Detect which cell encompasses the target text, then output its [x, y] center coordinate. 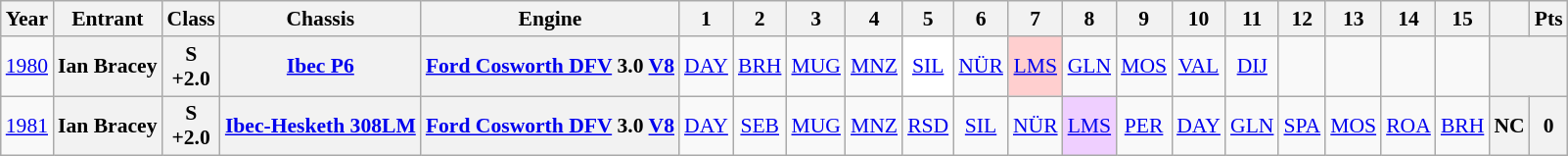
VAL [1198, 67]
RSD [928, 126]
12 [1302, 19]
SEB [760, 126]
11 [1252, 19]
Chassis [321, 19]
13 [1353, 19]
1981 [27, 126]
NC [1509, 126]
Ibec P6 [321, 67]
5 [928, 19]
1980 [27, 67]
0 [1548, 126]
10 [1198, 19]
9 [1143, 19]
1 [707, 19]
3 [816, 19]
Entrant [108, 19]
DIJ [1252, 67]
Year [27, 19]
4 [874, 19]
15 [1462, 19]
Ibec-Hesketh 308LM [321, 126]
8 [1090, 19]
Class [192, 19]
Engine [550, 19]
2 [760, 19]
PER [1143, 126]
ROA [1408, 126]
7 [1036, 19]
6 [981, 19]
SPA [1302, 126]
14 [1408, 19]
Pts [1548, 19]
